Identify which cell holds the provided text, then report its (X, Y) central coordinate. 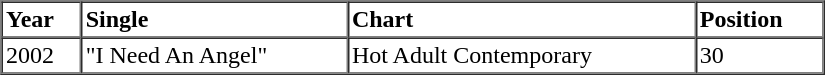
30 (759, 56)
2002 (42, 56)
Hot Adult Contemporary (521, 56)
Single (214, 20)
"I Need An Angel" (214, 56)
Position (759, 20)
Chart (521, 20)
Year (42, 20)
